Pinpoint the cell where the given text exists, returning its (X, Y) midpoint coordinate. 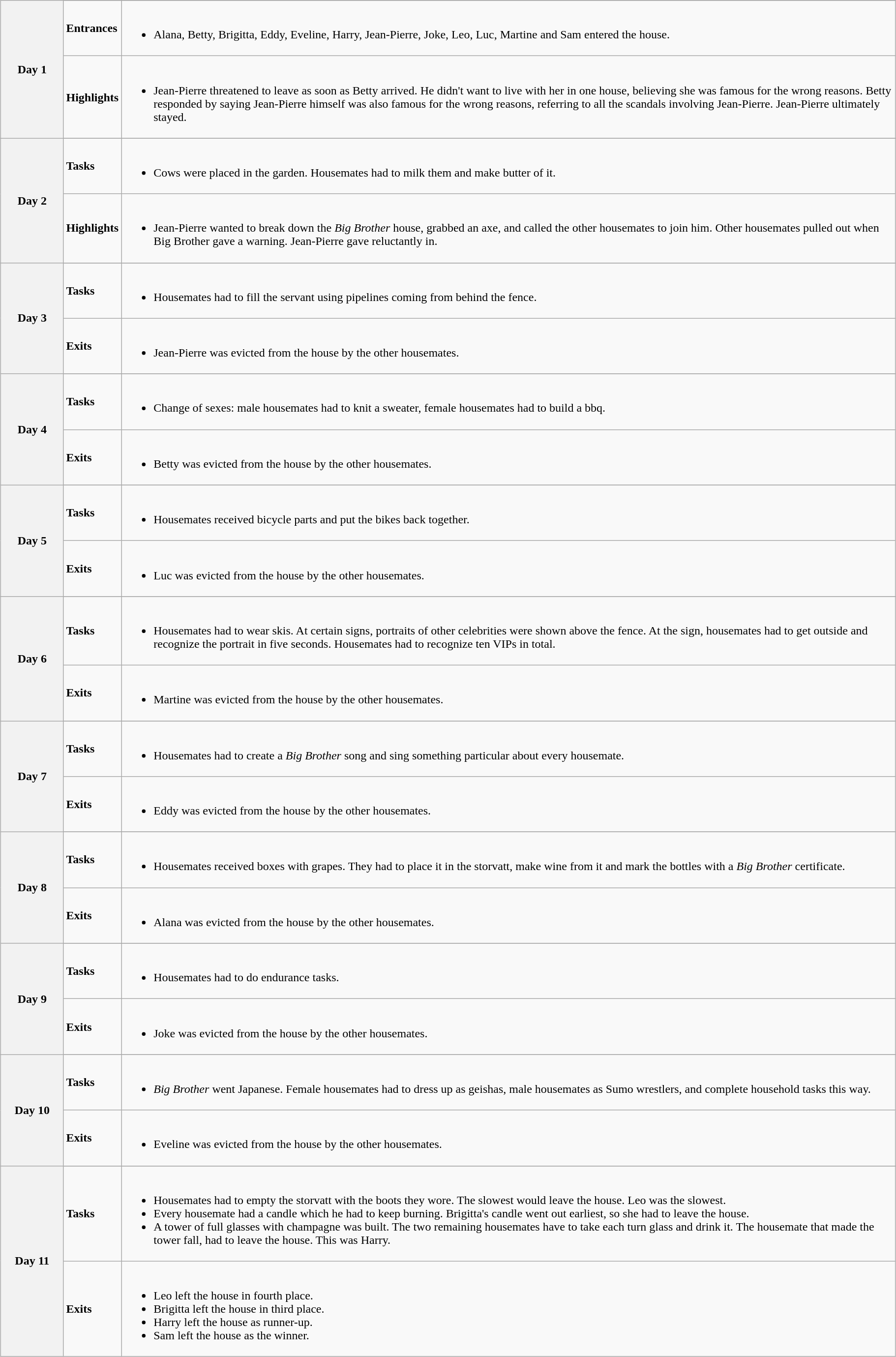
Joke was evicted from the house by the other housemates. (508, 1027)
Entrances (92, 29)
Betty was evicted from the house by the other housemates. (508, 457)
Housemates received bicycle parts and put the bikes back together. (508, 513)
Cows were placed in the garden. Housemates had to milk them and make butter of it. (508, 166)
Day 3 (32, 318)
Housemates had to do endurance tasks. (508, 971)
Day 2 (32, 201)
Day 8 (32, 888)
Change of sexes: male housemates had to knit a sweater, female housemates had to build a bbq. (508, 401)
Day 6 (32, 658)
Big Brother went Japanese. Female housemates had to dress up as geishas, male housemates as Sumo wrestlers, and complete household tasks this way. (508, 1082)
Day 11 (32, 1261)
Day 10 (32, 1110)
Day 9 (32, 999)
Housemates had to fill the servant using pipelines coming from behind the fence. (508, 290)
Leo left the house in fourth place.Brigitta left the house in third place.Harry left the house as runner-up.Sam left the house as the winner. (508, 1309)
Martine was evicted from the house by the other housemates. (508, 693)
Day 1 (32, 69)
Jean-Pierre was evicted from the house by the other housemates. (508, 346)
Alana was evicted from the house by the other housemates. (508, 916)
Housemates received boxes with grapes. They had to place it in the storvatt, make wine from it and mark the bottles with a Big Brother certificate. (508, 860)
Eveline was evicted from the house by the other housemates. (508, 1138)
Alana, Betty, Brigitta, Eddy, Eveline, Harry, Jean-Pierre, Joke, Leo, Luc, Martine and Sam entered the house. (508, 29)
Day 7 (32, 777)
Eddy was evicted from the house by the other housemates. (508, 805)
Luc was evicted from the house by the other housemates. (508, 569)
Day 5 (32, 541)
Day 4 (32, 429)
Housemates had to create a Big Brother song and sing something particular about every housemate. (508, 749)
